From the cell containing the given text, extract its center point as (X, Y) coordinate. 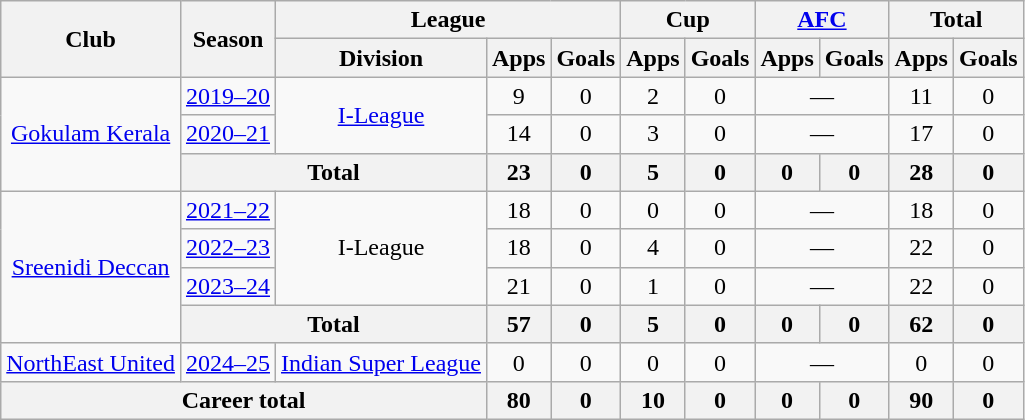
Cup (688, 20)
11 (921, 96)
Division (382, 58)
2023–24 (228, 286)
1 (653, 286)
23 (518, 172)
2020–21 (228, 134)
21 (518, 286)
2 (653, 96)
4 (653, 248)
10 (653, 400)
Season (228, 39)
28 (921, 172)
2022–23 (228, 248)
Gokulam Kerala (91, 134)
Club (91, 39)
2021–22 (228, 210)
57 (518, 324)
17 (921, 134)
Indian Super League (382, 362)
League (448, 20)
Career total (244, 400)
3 (653, 134)
Sreenidi Deccan (91, 267)
90 (921, 400)
NorthEast United (91, 362)
62 (921, 324)
2019–20 (228, 96)
9 (518, 96)
80 (518, 400)
14 (518, 134)
AFC (822, 20)
2024–25 (228, 362)
